Determine the [x, y] coordinate at the center of the cell enclosing the given text.  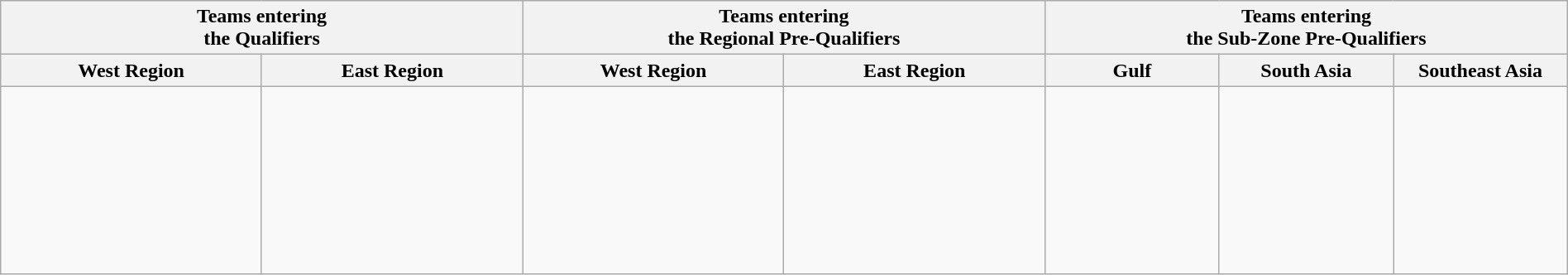
Teams enteringthe Regional Pre-Qualifiers [784, 28]
Teams enteringthe Sub-Zone Pre-Qualifiers [1307, 28]
Teams enteringthe Qualifiers [261, 28]
Gulf [1132, 70]
Southeast Asia [1480, 70]
South Asia [1306, 70]
